Extract the [x, y] coordinate from the center of the cell holding the provided text.  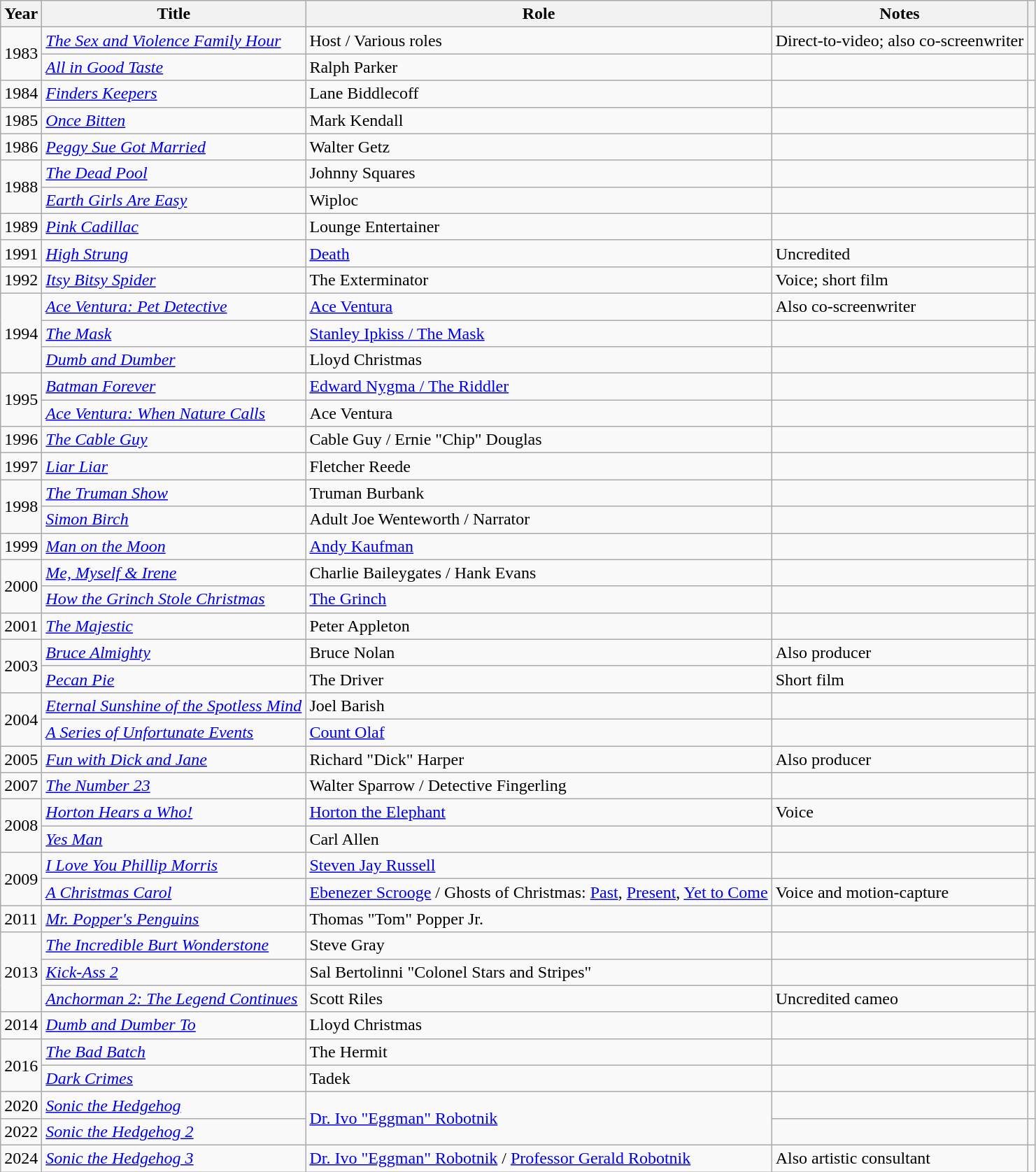
Peggy Sue Got Married [173, 147]
1989 [21, 227]
All in Good Taste [173, 67]
2000 [21, 586]
1994 [21, 333]
1998 [21, 506]
1986 [21, 147]
Horton the Elephant [539, 813]
2011 [21, 919]
1996 [21, 440]
Earth Girls Are Easy [173, 200]
Also artistic consultant [900, 1158]
How the Grinch Stole Christmas [173, 599]
Short film [900, 679]
The Hermit [539, 1052]
Simon Birch [173, 520]
Dark Crimes [173, 1078]
Fletcher Reede [539, 466]
The Majestic [173, 626]
1991 [21, 253]
Host / Various roles [539, 41]
Dumb and Dumber To [173, 1025]
Pink Cadillac [173, 227]
Uncredited [900, 253]
1988 [21, 187]
Also co-screenwriter [900, 306]
Man on the Moon [173, 546]
2024 [21, 1158]
1997 [21, 466]
The Incredible Burt Wonderstone [173, 945]
Dr. Ivo "Eggman" Robotnik [539, 1118]
Me, Myself & Irene [173, 573]
Stanley Ipkiss / The Mask [539, 334]
Fun with Dick and Jane [173, 759]
Yes Man [173, 839]
Thomas "Tom" Popper Jr. [539, 919]
Once Bitten [173, 120]
1985 [21, 120]
Edward Nygma / The Riddler [539, 387]
Title [173, 14]
The Sex and Violence Family Hour [173, 41]
Ace Ventura: Pet Detective [173, 306]
1983 [21, 54]
Joel Barish [539, 706]
Ebenezer Scrooge / Ghosts of Christmas: Past, Present, Yet to Come [539, 892]
The Mask [173, 334]
Ralph Parker [539, 67]
Count Olaf [539, 732]
Kick-Ass 2 [173, 972]
Horton Hears a Who! [173, 813]
Voice; short film [900, 280]
2020 [21, 1105]
Uncredited cameo [900, 999]
2008 [21, 826]
Sal Bertolinni "Colonel Stars and Stripes" [539, 972]
2009 [21, 879]
Truman Burbank [539, 493]
1984 [21, 94]
I Love You Phillip Morris [173, 866]
Andy Kaufman [539, 546]
Mr. Popper's Penguins [173, 919]
Charlie Baileygates / Hank Evans [539, 573]
2004 [21, 719]
Walter Getz [539, 147]
High Strung [173, 253]
Sonic the Hedgehog 2 [173, 1131]
Mark Kendall [539, 120]
2007 [21, 786]
The Driver [539, 679]
The Cable Guy [173, 440]
Scott Riles [539, 999]
Itsy Bitsy Spider [173, 280]
2005 [21, 759]
The Truman Show [173, 493]
Anchorman 2: The Legend Continues [173, 999]
1999 [21, 546]
Voice and motion-capture [900, 892]
Johnny Squares [539, 173]
Carl Allen [539, 839]
The Number 23 [173, 786]
Dumb and Dumber [173, 360]
Notes [900, 14]
The Dead Pool [173, 173]
Steven Jay Russell [539, 866]
A Christmas Carol [173, 892]
Death [539, 253]
Dr. Ivo "Eggman" Robotnik / Professor Gerald Robotnik [539, 1158]
2003 [21, 666]
Voice [900, 813]
2016 [21, 1065]
Eternal Sunshine of the Spotless Mind [173, 706]
Batman Forever [173, 387]
Direct-to-video; also co-screenwriter [900, 41]
Year [21, 14]
Tadek [539, 1078]
Lane Biddlecoff [539, 94]
The Bad Batch [173, 1052]
Sonic the Hedgehog 3 [173, 1158]
Finders Keepers [173, 94]
Steve Gray [539, 945]
Liar Liar [173, 466]
Adult Joe Wenteworth / Narrator [539, 520]
Lounge Entertainer [539, 227]
Wiploc [539, 200]
Walter Sparrow / Detective Fingerling [539, 786]
Cable Guy / Ernie "Chip" Douglas [539, 440]
Bruce Nolan [539, 652]
The Grinch [539, 599]
Sonic the Hedgehog [173, 1105]
A Series of Unfortunate Events [173, 732]
2001 [21, 626]
1992 [21, 280]
2022 [21, 1131]
2013 [21, 972]
Pecan Pie [173, 679]
2014 [21, 1025]
1995 [21, 400]
Ace Ventura: When Nature Calls [173, 413]
Peter Appleton [539, 626]
Bruce Almighty [173, 652]
Richard "Dick" Harper [539, 759]
The Exterminator [539, 280]
Role [539, 14]
